From the cell containing the given text, extract its center point as [X, Y] coordinate. 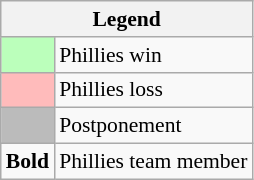
Legend [127, 19]
Phillies loss [153, 90]
Phillies win [153, 55]
Phillies team member [153, 162]
Bold [28, 162]
Postponement [153, 126]
